Output the (X, Y) coordinate of the center of the cell containing the given text.  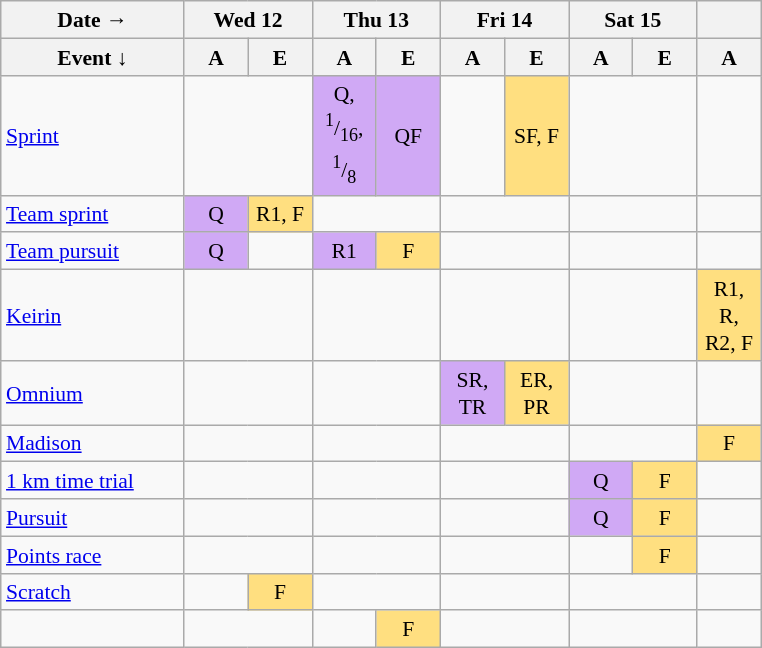
Wed 12 (248, 20)
1 km time trial (92, 480)
ER, PR (537, 393)
QF (408, 135)
Pursuit (92, 518)
Fri 14 (504, 20)
Thu 13 (376, 20)
Scratch (92, 592)
R1, R, R2, F (729, 314)
Points race (92, 554)
R1 (344, 250)
Keirin (92, 314)
SF, F (537, 135)
Team pursuit (92, 250)
Event ↓ (92, 56)
Sat 15 (633, 20)
Q, 1/16, 1/8 (344, 135)
Date → (92, 20)
Sprint (92, 135)
SR, TR (472, 393)
R1, F (280, 214)
Team sprint (92, 214)
Omnium (92, 393)
Madison (92, 444)
